Find where the given text appears and provide that cell's center as [x, y] coordinate. 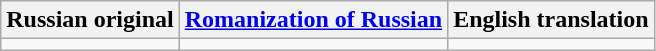
Russian original [90, 20]
Romanization of Russian [313, 20]
English translation [551, 20]
